Scan for the cell matching the given text and deliver its (x, y) coordinate at center. 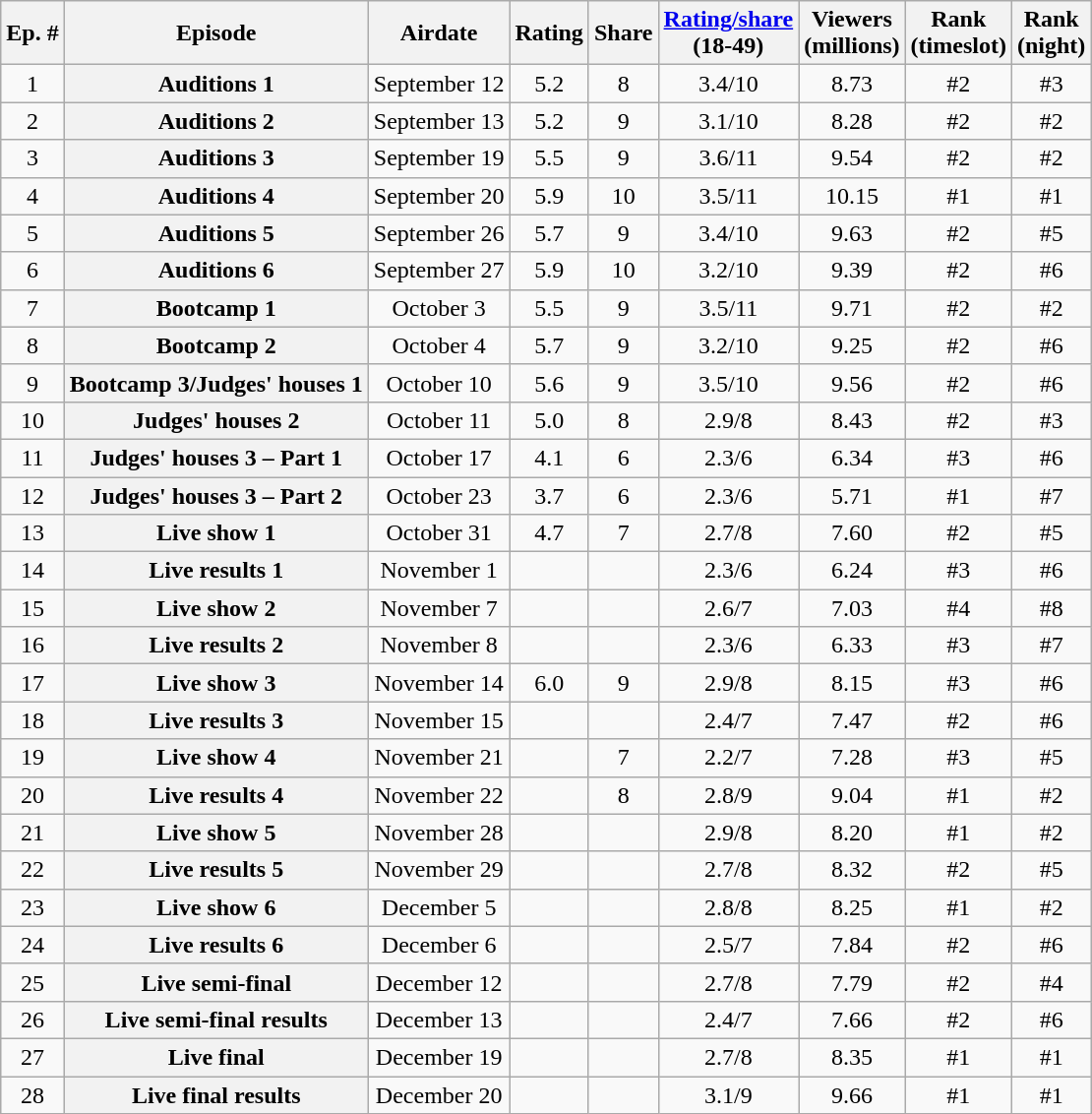
22 (32, 870)
24 (32, 945)
12 (32, 495)
20 (32, 795)
November 22 (439, 795)
November 1 (439, 571)
#8 (1051, 608)
4.1 (549, 458)
8.25 (852, 907)
November 29 (439, 870)
October 3 (439, 308)
November 14 (439, 683)
Live show 1 (216, 533)
November 7 (439, 608)
October 17 (439, 458)
4.7 (549, 533)
9.56 (852, 383)
Bootcamp 1 (216, 308)
6.0 (549, 683)
9.71 (852, 308)
9.63 (852, 233)
17 (32, 683)
2.8/8 (728, 907)
6.34 (852, 458)
7.60 (852, 533)
Rank(night) (1051, 33)
15 (32, 608)
Auditions 1 (216, 84)
December 5 (439, 907)
14 (32, 571)
1 (32, 84)
Live show 4 (216, 758)
7.84 (852, 945)
Auditions 6 (216, 271)
2.8/9 (728, 795)
Auditions 2 (216, 121)
December 6 (439, 945)
Live show 6 (216, 907)
Ep. # (32, 33)
3.1/9 (728, 1095)
Airdate (439, 33)
Rank(timeslot) (958, 33)
8.20 (852, 833)
9.54 (852, 158)
26 (32, 1020)
9.25 (852, 345)
Episode (216, 33)
October 23 (439, 495)
Auditions 3 (216, 158)
5 (32, 233)
11 (32, 458)
October 31 (439, 533)
Live final results (216, 1095)
Auditions 4 (216, 196)
Rating (549, 33)
November 28 (439, 833)
9.66 (852, 1095)
November 15 (439, 720)
3 (32, 158)
2.5/7 (728, 945)
September 12 (439, 84)
13 (32, 533)
December 20 (439, 1095)
Judges' houses 2 (216, 420)
Live final (216, 1057)
September 26 (439, 233)
27 (32, 1057)
7.03 (852, 608)
8.28 (852, 121)
7.66 (852, 1020)
September 20 (439, 196)
8.73 (852, 84)
Live show 2 (216, 608)
5.71 (852, 495)
6.24 (852, 571)
September 19 (439, 158)
Live results 2 (216, 646)
8.15 (852, 683)
Judges' houses 3 – Part 1 (216, 458)
Judges' houses 3 – Part 2 (216, 495)
7.28 (852, 758)
September 27 (439, 271)
October 4 (439, 345)
10.15 (852, 196)
Live semi-final (216, 982)
Live results 6 (216, 945)
9.04 (852, 795)
Share (624, 33)
December 12 (439, 982)
3.6/11 (728, 158)
21 (32, 833)
7.47 (852, 720)
5.0 (549, 420)
8.32 (852, 870)
Live results 1 (216, 571)
19 (32, 758)
23 (32, 907)
4 (32, 196)
2.6/7 (728, 608)
Bootcamp 3/Judges' houses 1 (216, 383)
2.2/7 (728, 758)
25 (32, 982)
September 13 (439, 121)
3.1/10 (728, 121)
November 21 (439, 758)
November 8 (439, 646)
28 (32, 1095)
Live results 5 (216, 870)
Auditions 5 (216, 233)
December 13 (439, 1020)
6.33 (852, 646)
Viewers(millions) (852, 33)
16 (32, 646)
9.39 (852, 271)
October 11 (439, 420)
2 (32, 121)
Live results 3 (216, 720)
18 (32, 720)
3.7 (549, 495)
Bootcamp 2 (216, 345)
5.6 (549, 383)
Live results 4 (216, 795)
Live show 3 (216, 683)
7.79 (852, 982)
Rating/share(18-49) (728, 33)
October 10 (439, 383)
3.5/10 (728, 383)
Live semi-final results (216, 1020)
8.35 (852, 1057)
December 19 (439, 1057)
Live show 5 (216, 833)
8.43 (852, 420)
